Determine the [X, Y] coordinate at the center of the cell enclosing the given text.  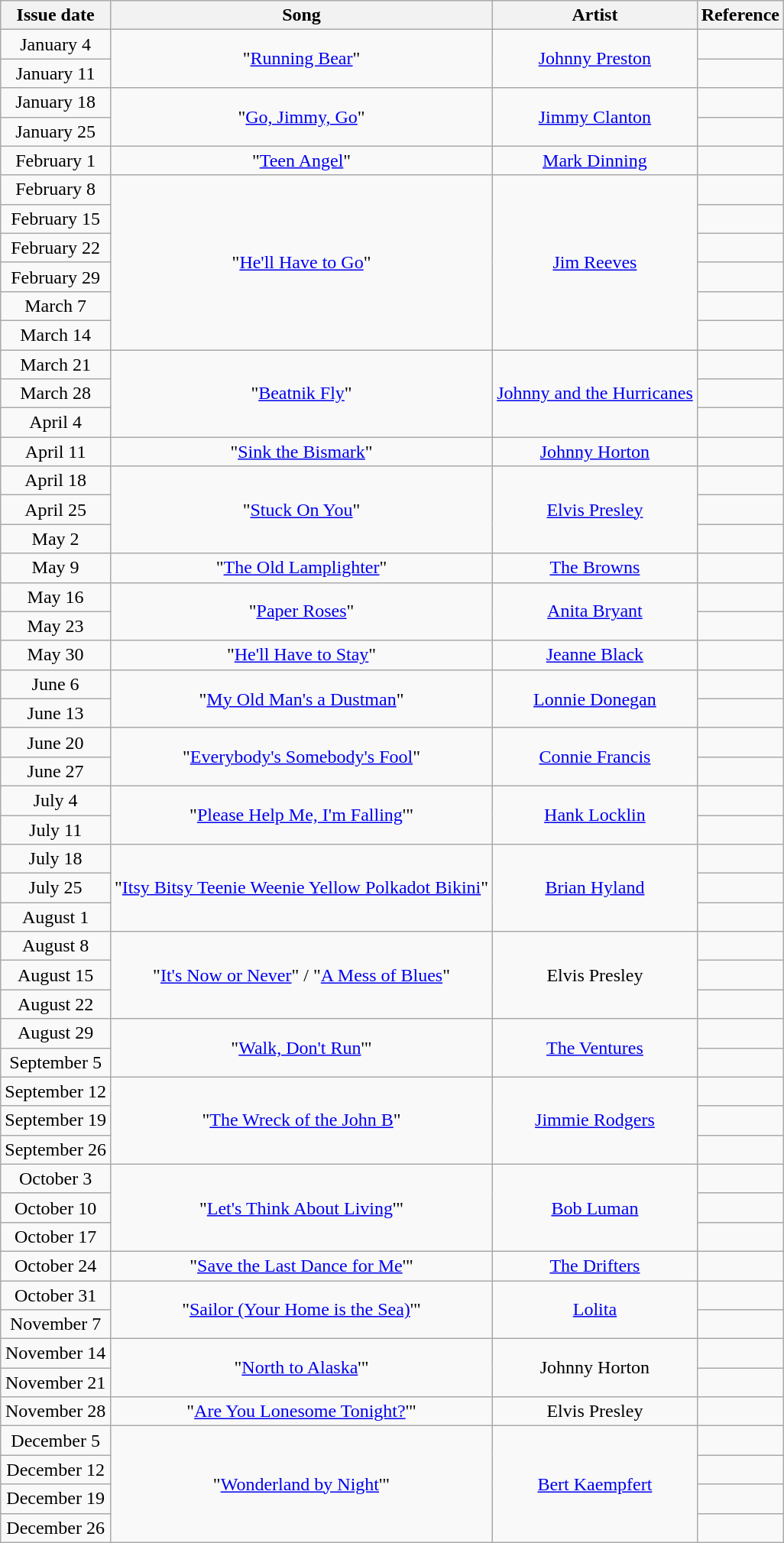
January 4 [56, 44]
August 15 [56, 975]
May 23 [56, 626]
January 11 [56, 73]
Lolita [595, 1310]
Jeanne Black [595, 655]
Brian Hyland [595, 888]
June 27 [56, 771]
October 10 [56, 1207]
October 17 [56, 1237]
February 15 [56, 219]
May 30 [56, 655]
December 19 [56, 1499]
Jim Reeves [595, 262]
November 14 [56, 1353]
"Everybody's Somebody's Fool" [301, 757]
March 7 [56, 306]
May 16 [56, 597]
The Browns [595, 568]
Lonnie Donegan [595, 699]
December 26 [56, 1528]
November 28 [56, 1412]
"Teen Angel" [301, 160]
July 11 [56, 829]
"My Old Man's a Dustman" [301, 699]
Reference [740, 15]
Bert Kaempfert [595, 1484]
"Go, Jimmy, Go" [301, 117]
"Stuck On You" [301, 510]
Hank Locklin [595, 815]
"Itsy Bitsy Teenie Weenie Yellow Polkadot Bikini" [301, 888]
Anita Bryant [595, 611]
February 8 [56, 190]
"The Old Lamplighter" [301, 568]
March 28 [56, 394]
"Running Bear" [301, 59]
"Please Help Me, I'm Falling'" [301, 815]
September 5 [56, 1062]
August 8 [56, 946]
"Walk, Don't Run'" [301, 1048]
July 18 [56, 859]
April 11 [56, 452]
"Save the Last Dance for Me'" [301, 1266]
September 19 [56, 1120]
"Sink the Bismark" [301, 452]
November 21 [56, 1383]
"Sailor (Your Home is the Sea)'" [301, 1310]
Mark Dinning [595, 160]
January 25 [56, 131]
May 2 [56, 539]
June 6 [56, 684]
August 22 [56, 1004]
"He'll Have to Stay" [301, 655]
The Drifters [595, 1266]
The Ventures [595, 1048]
"Beatnik Fly" [301, 394]
"It's Now or Never" / "A Mess of Blues" [301, 975]
August 29 [56, 1033]
February 29 [56, 277]
July 4 [56, 800]
February 22 [56, 248]
April 4 [56, 423]
Jimmie Rodgers [595, 1120]
March 14 [56, 335]
April 25 [56, 510]
November 7 [56, 1324]
"North to Alaska'" [301, 1368]
Song [301, 15]
Bob Luman [595, 1207]
"Paper Roses" [301, 611]
"The Wreck of the John B" [301, 1120]
Jimmy Clanton [595, 117]
Artist [595, 15]
"Let's Think About Living'" [301, 1207]
Issue date [56, 15]
October 24 [56, 1266]
March 21 [56, 365]
October 31 [56, 1295]
"Are You Lonesome Tonight?'" [301, 1412]
February 1 [56, 160]
September 12 [56, 1091]
April 18 [56, 481]
August 1 [56, 917]
Johnny Preston [595, 59]
"Wonderland by Night'" [301, 1484]
June 20 [56, 742]
July 25 [56, 888]
June 13 [56, 713]
December 5 [56, 1441]
December 12 [56, 1470]
September 26 [56, 1149]
May 9 [56, 568]
January 18 [56, 102]
Connie Francis [595, 757]
October 3 [56, 1178]
"He'll Have to Go" [301, 262]
Johnny and the Hurricanes [595, 394]
